Identify which cell holds the provided text, then report its [x, y] central coordinate. 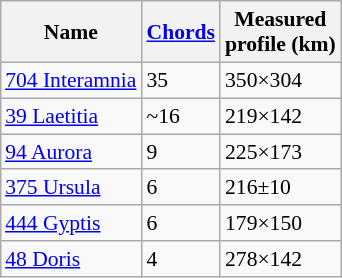
704 Interamnia [70, 80]
35 [180, 80]
278×142 [280, 259]
94 Aurora [70, 152]
219×142 [280, 116]
Name [70, 32]
375 Ursula [70, 187]
Measuredprofile (km) [280, 32]
4 [180, 259]
216±10 [280, 187]
225×173 [280, 152]
444 Gyptis [70, 223]
179×150 [280, 223]
350×304 [280, 80]
39 Laetitia [70, 116]
48 Doris [70, 259]
~16 [180, 116]
9 [180, 152]
Chords [180, 32]
